Return (X, Y) of the center of cell containing provided text 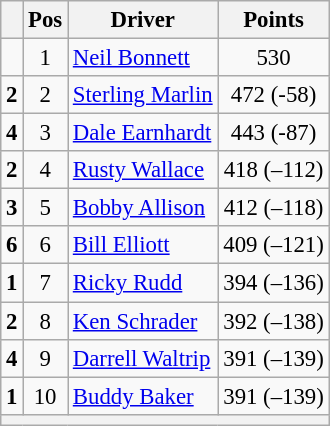
392 (–138) (274, 321)
409 (–121) (274, 245)
418 (–112) (274, 170)
Driver (143, 20)
Bobby Allison (143, 208)
7 (46, 283)
Points (274, 20)
8 (46, 321)
Ricky Rudd (143, 283)
412 (–118) (274, 208)
394 (–136) (274, 283)
443 (-87) (274, 133)
Bill Elliott (143, 245)
Sterling Marlin (143, 95)
9 (46, 358)
Rusty Wallace (143, 170)
Pos (46, 20)
5 (46, 208)
Ken Schrader (143, 321)
Darrell Waltrip (143, 358)
530 (274, 58)
Buddy Baker (143, 396)
Neil Bonnett (143, 58)
10 (46, 396)
Dale Earnhardt (143, 133)
472 (-58) (274, 95)
